Locate the cell with the specified text and output its [X, Y] center coordinate. 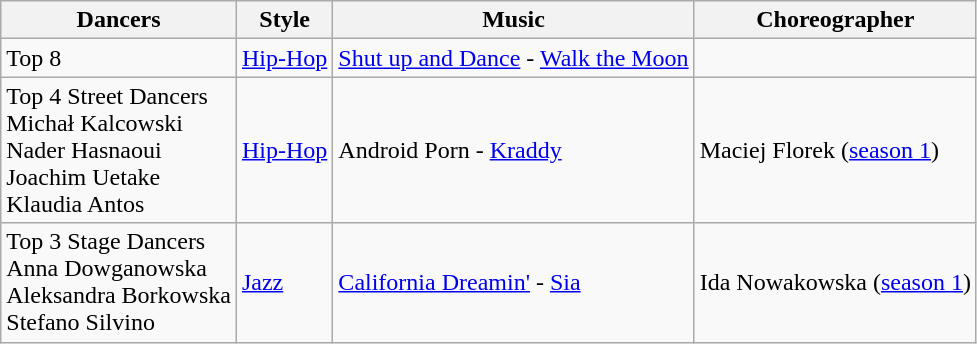
Jazz [284, 282]
Music [514, 20]
Shut up and Dance - Walk the Moon [514, 58]
California Dreamin' - Sia [514, 282]
Top 4 Street DancersMichał KalcowskiNader HasnaouiJoachim UetakeKlaudia Antos [119, 150]
Dancers [119, 20]
Top 8 [119, 58]
Ida Nowakowska (season 1) [835, 282]
Maciej Florek (season 1) [835, 150]
Choreographer [835, 20]
Style [284, 20]
Top 3 Stage DancersAnna DowganowskaAleksandra BorkowskaStefano Silvino [119, 282]
Android Porn - Kraddy [514, 150]
